From the cell containing the given text, extract its center point as [X, Y] coordinate. 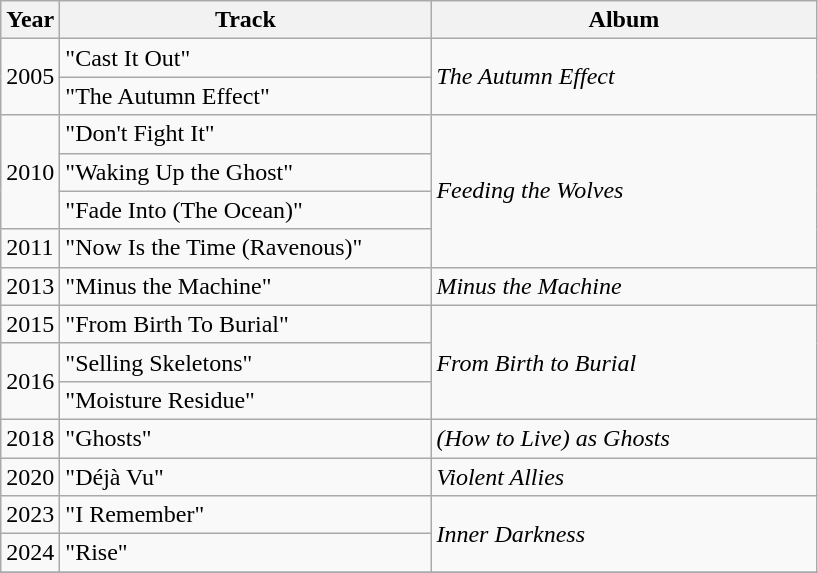
"Now Is the Time (Ravenous)" [246, 248]
"The Autumn Effect" [246, 96]
Feeding the Wolves [624, 191]
"Moisture Residue" [246, 400]
"Don't Fight It" [246, 134]
2016 [30, 381]
Violent Allies [624, 477]
2018 [30, 438]
"Minus the Machine" [246, 286]
2020 [30, 477]
"Cast It Out" [246, 58]
The Autumn Effect [624, 77]
Album [624, 20]
2011 [30, 248]
2015 [30, 324]
2013 [30, 286]
"Ghosts" [246, 438]
From Birth to Burial [624, 362]
2010 [30, 172]
(How to Live) as Ghosts [624, 438]
2005 [30, 77]
"Waking Up the Ghost" [246, 172]
Track [246, 20]
"Déjà Vu" [246, 477]
"Rise" [246, 553]
2024 [30, 553]
Inner Darkness [624, 534]
Minus the Machine [624, 286]
Year [30, 20]
"I Remember" [246, 515]
"Selling Skeletons" [246, 362]
"Fade Into (The Ocean)" [246, 210]
"From Birth To Burial" [246, 324]
2023 [30, 515]
